Pinpoint the cell where the given text exists, returning its [x, y] midpoint coordinate. 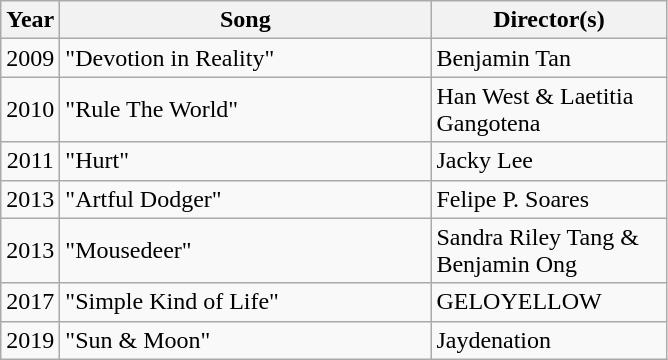
"Sun & Moon" [246, 340]
2010 [30, 110]
Benjamin Tan [549, 58]
Felipe P. Soares [549, 199]
Jaydenation [549, 340]
"Devotion in Reality" [246, 58]
"Rule The World" [246, 110]
2009 [30, 58]
Jacky Lee [549, 161]
"Mousedeer" [246, 250]
2019 [30, 340]
GELOYELLOW [549, 302]
Director(s) [549, 20]
2011 [30, 161]
Song [246, 20]
Han West & Laetitia Gangotena [549, 110]
Year [30, 20]
"Simple Kind of Life" [246, 302]
"Artful Dodger" [246, 199]
2017 [30, 302]
Sandra Riley Tang & Benjamin Ong [549, 250]
"Hurt" [246, 161]
